Scan for the cell matching the given text and deliver its (x, y) coordinate at center. 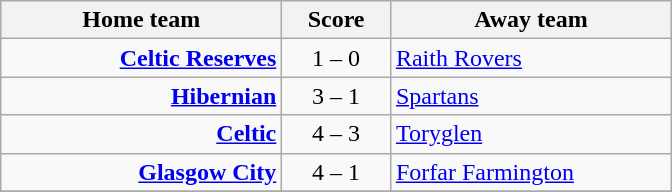
4 – 1 (336, 172)
Raith Rovers (530, 58)
Glasgow City (142, 172)
Home team (142, 20)
Spartans (530, 96)
3 – 1 (336, 96)
Forfar Farmington (530, 172)
Score (336, 20)
Celtic Reserves (142, 58)
Hibernian (142, 96)
Away team (530, 20)
1 – 0 (336, 58)
Toryglen (530, 134)
Celtic (142, 134)
4 – 3 (336, 134)
